For the text-containing cell, return its midpoint in (x, y) coordinate format. 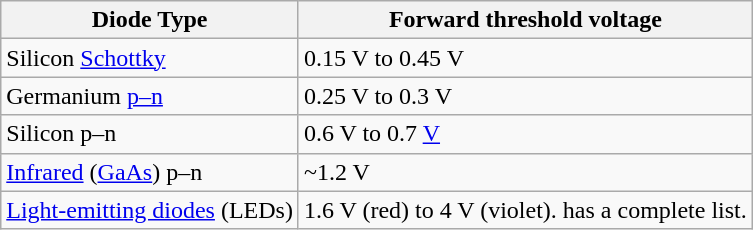
0.25 V to 0.3 V (525, 96)
Germanium p–n (150, 96)
Silicon Schottky (150, 58)
Silicon p–n (150, 134)
Infrared (GaAs) p–n (150, 172)
0.6 V to 0.7 V (525, 134)
~1.2 V (525, 172)
1.6 V (red) to 4 V (violet). has a complete list. (525, 210)
0.15 V to 0.45 V (525, 58)
Light-emitting diodes (LEDs) (150, 210)
Diode Type (150, 20)
Forward threshold voltage (525, 20)
